From the cell containing the given text, extract its center point as (X, Y) coordinate. 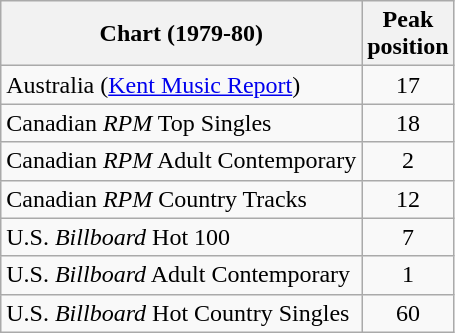
U.S. Billboard Adult Contemporary (182, 275)
U.S. Billboard Hot Country Singles (182, 313)
U.S. Billboard Hot 100 (182, 237)
12 (408, 199)
Peakposition (408, 34)
Canadian RPM Adult Contemporary (182, 161)
60 (408, 313)
Canadian RPM Top Singles (182, 123)
1 (408, 275)
Canadian RPM Country Tracks (182, 199)
18 (408, 123)
Chart (1979-80) (182, 34)
2 (408, 161)
17 (408, 85)
7 (408, 237)
Australia (Kent Music Report) (182, 85)
